Output the [X, Y] coordinate of the center of the cell containing the given text.  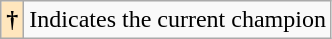
Indicates the current champion [178, 20]
† [12, 20]
